Detect which cell encompasses the target text, then output its (x, y) center coordinate. 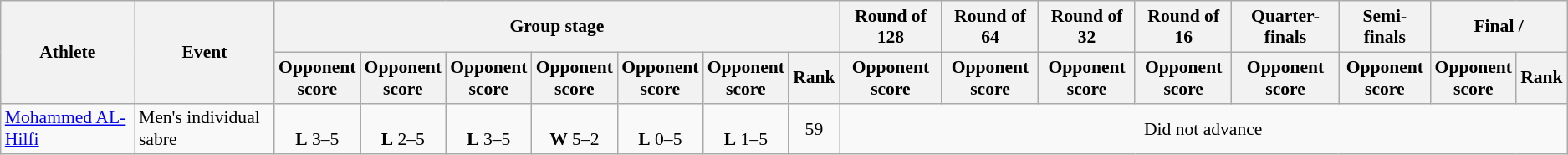
Round of 128 (891, 27)
W 5–2 (575, 129)
59 (815, 129)
Quarter-finals (1285, 27)
Group stage (557, 27)
Round of 16 (1183, 27)
Did not advance (1203, 129)
Event (204, 52)
L 1–5 (746, 129)
L 0–5 (661, 129)
Athlete (68, 52)
Mohammed AL-Hilfi (68, 129)
Final / (1499, 27)
Semi-finals (1385, 27)
Round of 32 (1087, 27)
L 2–5 (403, 129)
Round of 64 (990, 27)
Men's individual sabre (204, 129)
